Return [x, y] of the center of cell containing provided text 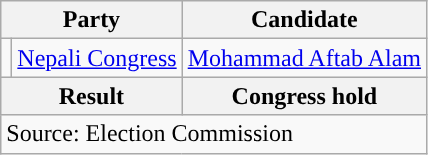
Nepali Congress [97, 58]
Congress hold [304, 96]
Mohammad Aftab Alam [304, 58]
Candidate [304, 20]
Result [92, 96]
Source: Election Commission [214, 134]
Party [92, 20]
